Identify which cell holds the provided text, then report its [x, y] central coordinate. 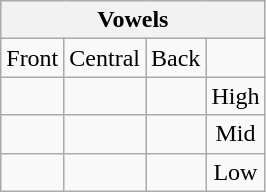
Back [176, 58]
Mid [236, 134]
Low [236, 172]
Front [32, 58]
Vowels [133, 20]
High [236, 96]
Central [105, 58]
